Search for the cell housing the specified text and yield its [x, y] center coordinate. 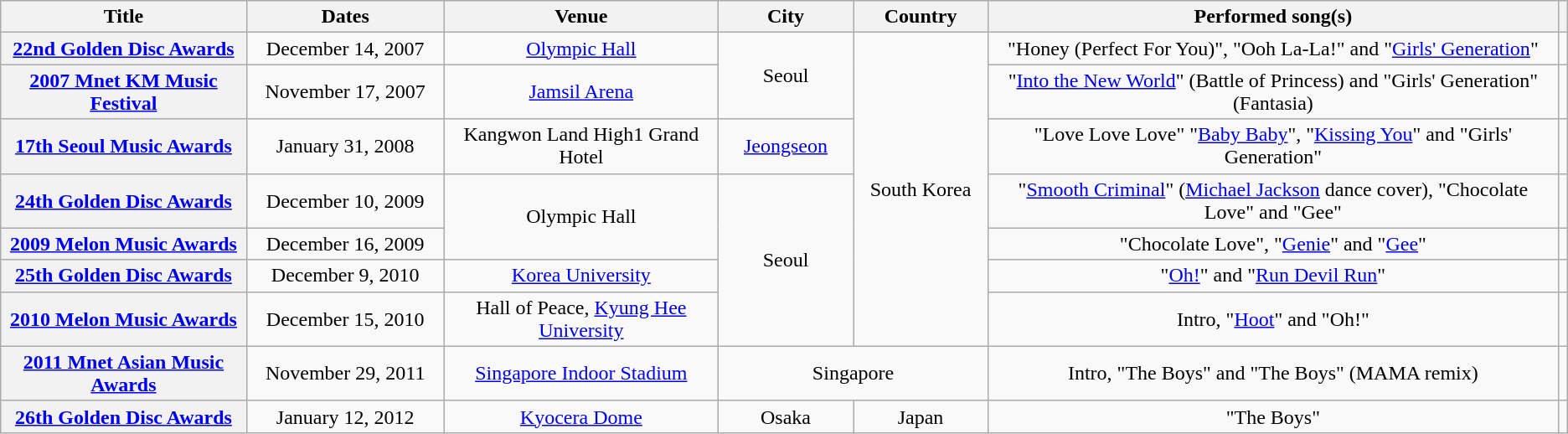
Japan [921, 416]
December 15, 2010 [345, 318]
24th Golden Disc Awards [124, 201]
17th Seoul Music Awards [124, 146]
Kangwon Land High1 Grand Hotel [581, 146]
January 12, 2012 [345, 416]
Intro, "The Boys" and "The Boys" (MAMA remix) [1273, 374]
25th Golden Disc Awards [124, 276]
South Korea [921, 189]
2007 Mnet KM Music Festival [124, 92]
December 16, 2009 [345, 244]
"Chocolate Love", "Genie" and "Gee" [1273, 244]
22nd Golden Disc Awards [124, 49]
26th Golden Disc Awards [124, 416]
Singapore Indoor Stadium [581, 374]
2009 Melon Music Awards [124, 244]
November 17, 2007 [345, 92]
City [786, 17]
Korea University [581, 276]
December 10, 2009 [345, 201]
December 9, 2010 [345, 276]
Intro, "Hoot" and "Oh!" [1273, 318]
Hall of Peace, Kyung Hee University [581, 318]
Jeongseon [786, 146]
November 29, 2011 [345, 374]
Osaka [786, 416]
Performed song(s) [1273, 17]
"Honey (Perfect For You)", "Ooh La-La!" and "Girls' Generation" [1273, 49]
"Smooth Criminal" (Michael Jackson dance cover), "Chocolate Love" and "Gee" [1273, 201]
Singapore [853, 374]
Title [124, 17]
Venue [581, 17]
2010 Melon Music Awards [124, 318]
Jamsil Arena [581, 92]
"The Boys" [1273, 416]
"Oh!" and "Run Devil Run" [1273, 276]
Country [921, 17]
January 31, 2008 [345, 146]
2011 Mnet Asian Music Awards [124, 374]
December 14, 2007 [345, 49]
Dates [345, 17]
"Into the New World" (Battle of Princess) and "Girls' Generation" (Fantasia) [1273, 92]
Kyocera Dome [581, 416]
"Love Love Love" "Baby Baby", "Kissing You" and "Girls' Generation" [1273, 146]
